Scan for the cell matching the given text and deliver its [X, Y] coordinate at center. 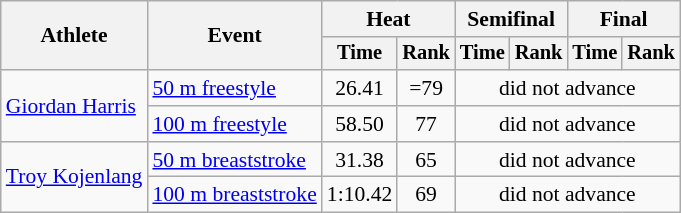
1:10.42 [360, 195]
69 [426, 195]
Heat [388, 19]
65 [426, 160]
100 m freestyle [234, 124]
Giordan Harris [74, 106]
Athlete [74, 36]
Troy Kojenlang [74, 178]
Event [234, 36]
50 m freestyle [234, 88]
50 m breaststroke [234, 160]
58.50 [360, 124]
26.41 [360, 88]
100 m breaststroke [234, 195]
Semifinal [511, 19]
Final [623, 19]
=79 [426, 88]
31.38 [360, 160]
77 [426, 124]
